Determine the (X, Y) coordinate at the center of the cell enclosing the given text.  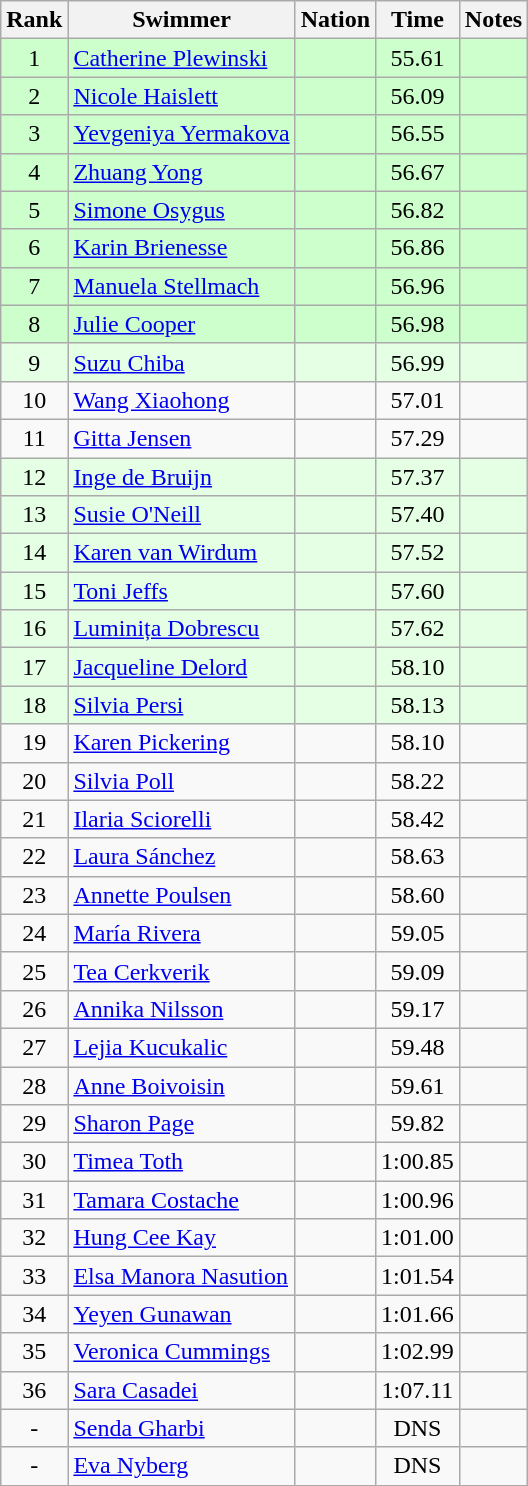
Tea Cerkverik (182, 971)
31 (34, 1200)
9 (34, 362)
56.98 (418, 324)
58.22 (418, 781)
36 (34, 1390)
57.52 (418, 553)
58.63 (418, 857)
Timea Toth (182, 1162)
19 (34, 743)
26 (34, 1009)
56.55 (418, 134)
Luminița Dobrescu (182, 629)
58.42 (418, 819)
17 (34, 667)
Nation (335, 20)
Notes (493, 20)
Senda Gharbi (182, 1428)
59.17 (418, 1009)
Wang Xiaohong (182, 400)
Jacqueline Delord (182, 667)
10 (34, 400)
56.67 (418, 172)
7 (34, 286)
Annika Nilsson (182, 1009)
1:01.54 (418, 1276)
6 (34, 248)
16 (34, 629)
Lejia Kucukalic (182, 1047)
Karen Pickering (182, 743)
3 (34, 134)
Julie Cooper (182, 324)
27 (34, 1047)
Catherine Plewinski (182, 58)
56.82 (418, 210)
Yevgeniya Yermakova (182, 134)
Tamara Costache (182, 1200)
18 (34, 705)
Zhuang Yong (182, 172)
Hung Cee Kay (182, 1238)
Time (418, 20)
4 (34, 172)
Nicole Haislett (182, 96)
15 (34, 591)
Susie O'Neill (182, 515)
57.62 (418, 629)
Karen van Wirdum (182, 553)
Veronica Cummings (182, 1352)
34 (34, 1314)
Eva Nyberg (182, 1466)
Annette Poulsen (182, 895)
2 (34, 96)
57.01 (418, 400)
28 (34, 1085)
30 (34, 1162)
12 (34, 477)
Silvia Poll (182, 781)
Gitta Jensen (182, 438)
14 (34, 553)
8 (34, 324)
Swimmer (182, 20)
1:07.11 (418, 1390)
20 (34, 781)
59.09 (418, 971)
1 (34, 58)
1:01.66 (418, 1314)
Inge de Bruijn (182, 477)
24 (34, 933)
1:01.00 (418, 1238)
56.86 (418, 248)
Simone Osygus (182, 210)
1:02.99 (418, 1352)
33 (34, 1276)
Suzu Chiba (182, 362)
58.13 (418, 705)
Yeyen Gunawan (182, 1314)
Sharon Page (182, 1124)
57.60 (418, 591)
56.96 (418, 286)
32 (34, 1238)
Ilaria Sciorelli (182, 819)
25 (34, 971)
35 (34, 1352)
Elsa Manora Nasution (182, 1276)
Manuela Stellmach (182, 286)
Silvia Persi (182, 705)
23 (34, 895)
Laura Sánchez (182, 857)
59.61 (418, 1085)
21 (34, 819)
1:00.96 (418, 1200)
Toni Jeffs (182, 591)
59.48 (418, 1047)
59.82 (418, 1124)
11 (34, 438)
56.99 (418, 362)
57.37 (418, 477)
57.29 (418, 438)
59.05 (418, 933)
5 (34, 210)
Karin Brienesse (182, 248)
Anne Boivoisin (182, 1085)
57.40 (418, 515)
58.60 (418, 895)
María Rivera (182, 933)
Sara Casadei (182, 1390)
56.09 (418, 96)
29 (34, 1124)
55.61 (418, 58)
Rank (34, 20)
22 (34, 857)
13 (34, 515)
1:00.85 (418, 1162)
